For the text-containing cell, return its midpoint in (x, y) coordinate format. 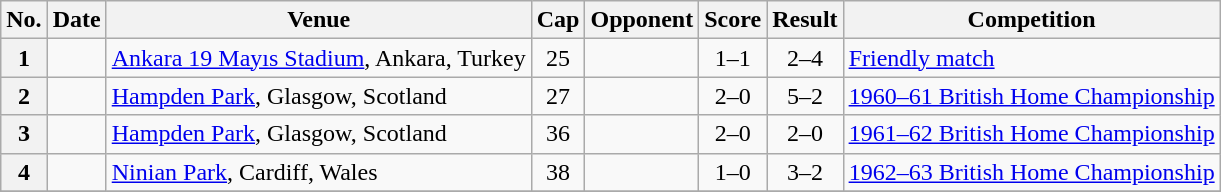
2–4 (805, 58)
1–1 (733, 58)
Friendly match (1032, 58)
Venue (318, 20)
Opponent (642, 20)
Date (76, 20)
25 (558, 58)
1961–62 British Home Championship (1032, 134)
Ninian Park, Cardiff, Wales (318, 172)
4 (24, 172)
27 (558, 96)
2 (24, 96)
Result (805, 20)
5–2 (805, 96)
1–0 (733, 172)
36 (558, 134)
38 (558, 172)
No. (24, 20)
1 (24, 58)
Cap (558, 20)
Score (733, 20)
Ankara 19 Mayıs Stadium, Ankara, Turkey (318, 58)
Competition (1032, 20)
3–2 (805, 172)
3 (24, 134)
1962–63 British Home Championship (1032, 172)
1960–61 British Home Championship (1032, 96)
